Locate the cell with the specified text and output its (x, y) center coordinate. 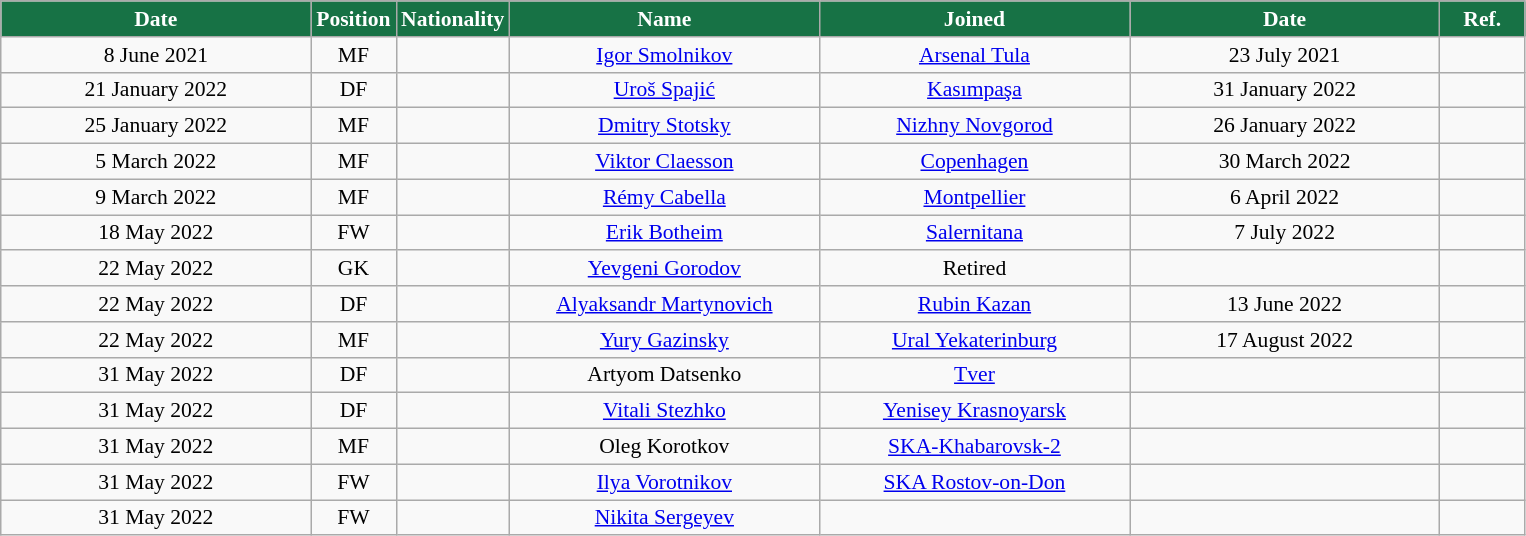
Yevgeni Gorodov (664, 269)
31 January 2022 (1285, 90)
Retired (974, 269)
Erik Botheim (664, 233)
Alyaksandr Martynovich (664, 304)
Nationality (452, 19)
Viktor Claesson (664, 162)
Joined (974, 19)
Yenisey Krasnoyarsk (974, 411)
Nizhny Novgorod (974, 126)
SKA-Khabarovsk-2 (974, 447)
26 January 2022 (1285, 126)
Rémy Cabella (664, 197)
Uroš Spajić (664, 90)
Oleg Korotkov (664, 447)
Ref. (1482, 19)
Nikita Sergeyev (664, 518)
Arsenal Tula (974, 55)
18 May 2022 (156, 233)
Name (664, 19)
Montpellier (974, 197)
Tver (974, 375)
Dmitry Stotsky (664, 126)
Rubin Kazan (974, 304)
17 August 2022 (1285, 340)
Position (354, 19)
25 January 2022 (156, 126)
13 June 2022 (1285, 304)
Artyom Datsenko (664, 375)
Copenhagen (974, 162)
GK (354, 269)
5 March 2022 (156, 162)
Yury Gazinsky (664, 340)
6 April 2022 (1285, 197)
SKA Rostov-on-Don (974, 482)
Ilya Vorotnikov (664, 482)
Kasımpaşa (974, 90)
7 July 2022 (1285, 233)
30 March 2022 (1285, 162)
Vitali Stezhko (664, 411)
Salernitana (974, 233)
23 July 2021 (1285, 55)
8 June 2021 (156, 55)
Ural Yekaterinburg (974, 340)
21 January 2022 (156, 90)
Igor Smolnikov (664, 55)
9 March 2022 (156, 197)
